Determine the [X, Y] coordinate at the center of the cell enclosing the given text.  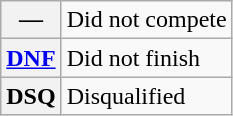
— [31, 20]
Disqualified [146, 96]
Did not finish [146, 58]
DNF [31, 58]
DSQ [31, 96]
Did not compete [146, 20]
